From the cell containing the given text, extract its center point as [x, y] coordinate. 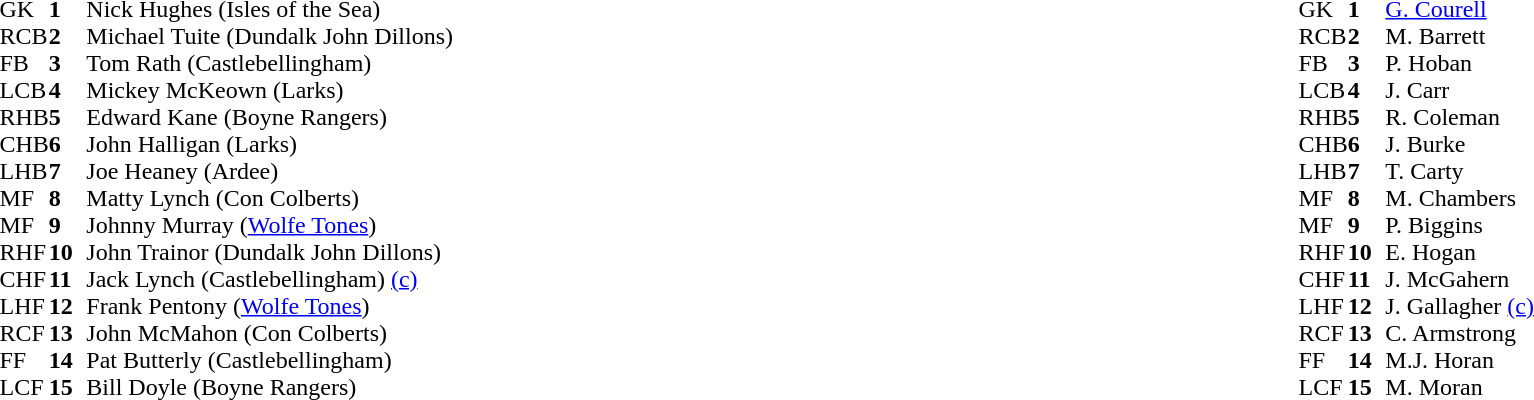
M.J. Horan [1460, 360]
Tom Rath (Castlebellingham) [270, 64]
Pat Butterly (Castlebellingham) [270, 360]
Edward Kane (Boyne Rangers) [270, 118]
Joe Heaney (Ardee) [270, 172]
J. Burke [1460, 144]
Michael Tuite (Dundalk John Dillons) [270, 36]
J. Carr [1460, 90]
C. Armstrong [1460, 334]
Jack Lynch (Castlebellingham) (c) [270, 280]
Mickey McKeown (Larks) [270, 90]
E. Hogan [1460, 252]
Matty Lynch (Con Colberts) [270, 198]
P. Biggins [1460, 226]
R. Coleman [1460, 118]
J. McGahern [1460, 280]
M. Barrett [1460, 36]
T. Carty [1460, 172]
John Halligan (Larks) [270, 144]
Johnny Murray (Wolfe Tones) [270, 226]
P. Hoban [1460, 64]
Frank Pentony (Wolfe Tones) [270, 306]
John McMahon (Con Colberts) [270, 334]
M. Chambers [1460, 198]
J. Gallagher (c) [1460, 306]
John Trainor (Dundalk John Dillons) [270, 252]
